For the text-containing cell, return its midpoint in (X, Y) coordinate format. 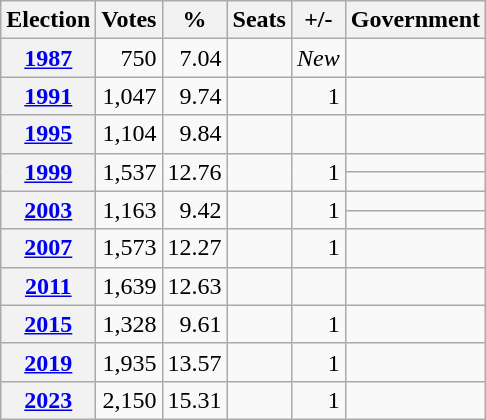
1999 (48, 172)
1,104 (129, 134)
750 (129, 58)
Government (415, 20)
2,150 (129, 400)
Seats (259, 20)
12.76 (194, 172)
1995 (48, 134)
2011 (48, 286)
1,573 (129, 248)
2003 (48, 210)
2007 (48, 248)
7.04 (194, 58)
12.63 (194, 286)
% (194, 20)
9.74 (194, 96)
1,047 (129, 96)
9.84 (194, 134)
Election (48, 20)
1991 (48, 96)
1,537 (129, 172)
9.42 (194, 210)
9.61 (194, 324)
2019 (48, 362)
1987 (48, 58)
2023 (48, 400)
1,639 (129, 286)
+/- (318, 20)
15.31 (194, 400)
12.27 (194, 248)
1,935 (129, 362)
13.57 (194, 362)
1,328 (129, 324)
Votes (129, 20)
1,163 (129, 210)
2015 (48, 324)
New (318, 58)
